Pinpoint the cell where the given text exists, returning its (X, Y) midpoint coordinate. 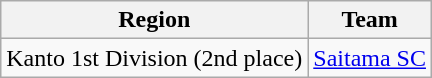
Saitama SC (370, 58)
Team (370, 20)
Kanto 1st Division (2nd place) (154, 58)
Region (154, 20)
